Extract the [x, y] coordinate from the center of the cell holding the provided text.  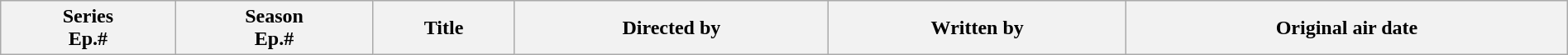
Written by [978, 28]
Directed by [672, 28]
SeasonEp.# [275, 28]
SeriesEp.# [88, 28]
Original air date [1347, 28]
Title [443, 28]
